Return [x, y] of the center of cell containing provided text 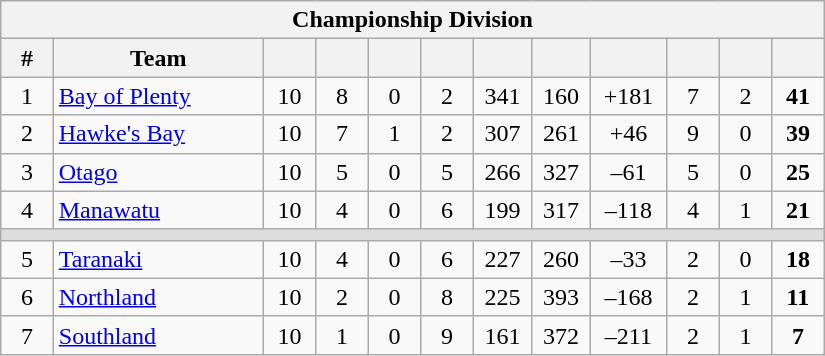
41 [798, 96]
260 [561, 259]
Northland [158, 297]
161 [502, 335]
–211 [628, 335]
–118 [628, 210]
341 [502, 96]
–168 [628, 297]
Championship Division [413, 20]
Bay of Plenty [158, 96]
Hawke's Bay [158, 134]
25 [798, 172]
160 [561, 96]
199 [502, 210]
18 [798, 259]
393 [561, 297]
261 [561, 134]
11 [798, 297]
Otago [158, 172]
Team [158, 58]
372 [561, 335]
317 [561, 210]
39 [798, 134]
327 [561, 172]
–61 [628, 172]
3 [27, 172]
+181 [628, 96]
21 [798, 210]
307 [502, 134]
Southland [158, 335]
266 [502, 172]
–33 [628, 259]
227 [502, 259]
225 [502, 297]
+46 [628, 134]
Manawatu [158, 210]
Taranaki [158, 259]
# [27, 58]
